Output the (x, y) coordinate of the center of the cell containing the given text.  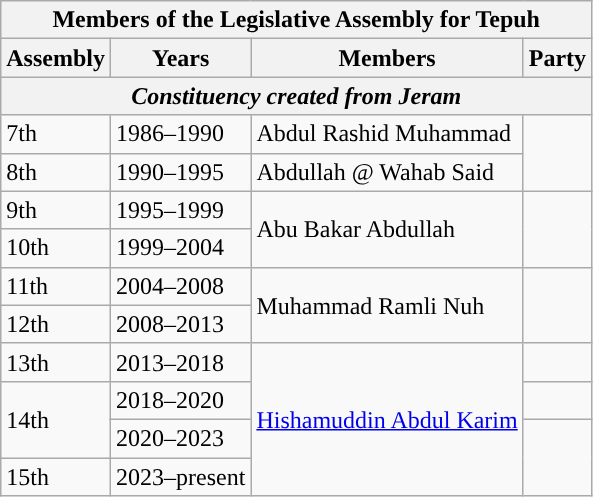
Abu Bakar Abdullah (387, 229)
Years (180, 58)
Abdullah @ Wahab Said (387, 172)
2008–2013 (180, 324)
Assembly (56, 58)
7th (56, 134)
2013–2018 (180, 362)
Hishamuddin Abdul Karim (387, 419)
2023–present (180, 477)
13th (56, 362)
9th (56, 210)
Muhammad Ramli Nuh (387, 305)
11th (56, 286)
14th (56, 419)
2018–2020 (180, 400)
2004–2008 (180, 286)
10th (56, 248)
2020–2023 (180, 438)
1995–1999 (180, 210)
1999–2004 (180, 248)
8th (56, 172)
Members (387, 58)
Party (557, 58)
1990–1995 (180, 172)
Abdul Rashid Muhammad (387, 134)
1986–1990 (180, 134)
Members of the Legislative Assembly for Tepuh (296, 20)
15th (56, 477)
Constituency created from Jeram (296, 96)
12th (56, 324)
